Return the (x, y) coordinate for the center point of the cell that contains the specified text.  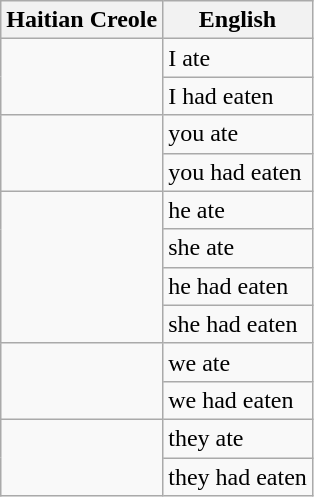
you had eaten (238, 172)
we had eaten (238, 400)
he ate (238, 210)
she ate (238, 248)
you ate (238, 134)
I ate (238, 58)
Haitian Creole (82, 20)
he had eaten (238, 286)
I had eaten (238, 96)
they ate (238, 438)
English (238, 20)
we ate (238, 362)
she had eaten (238, 324)
they had eaten (238, 477)
